Pinpoint the cell where the given text exists, returning its [x, y] midpoint coordinate. 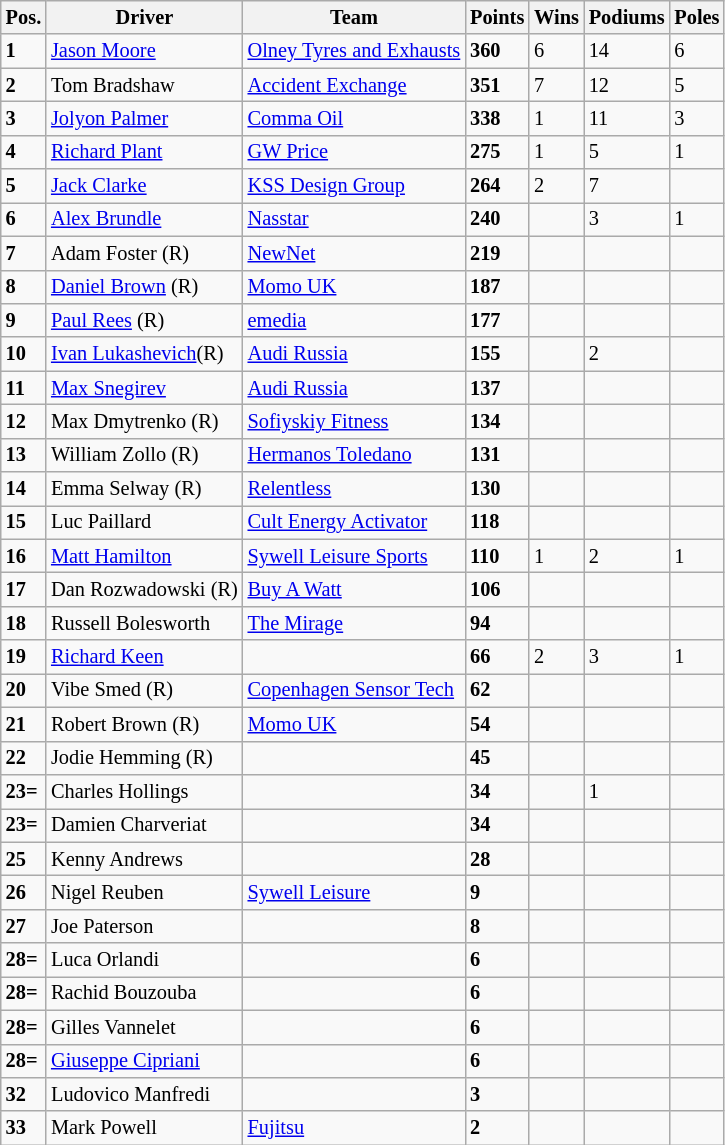
Alex Brundle [144, 219]
177 [497, 320]
338 [497, 118]
Max Dmytrenko (R) [144, 421]
NewNet [354, 253]
Joe Paterson [144, 926]
The Mirage [354, 623]
106 [497, 589]
19 [24, 657]
Comma Oil [354, 118]
Jason Moore [144, 51]
Giuseppe Cipriani [144, 1061]
Russell Bolesworth [144, 623]
Wins [556, 17]
Emma Selway (R) [144, 489]
16 [24, 556]
Points [497, 17]
134 [497, 421]
264 [497, 186]
Sywell Leisure Sports [354, 556]
Luc Paillard [144, 522]
KSS Design Group [354, 186]
Tom Bradshaw [144, 85]
13 [24, 455]
62 [497, 690]
28 [497, 859]
360 [497, 51]
Sywell Leisure [354, 892]
240 [497, 219]
110 [497, 556]
Buy A Watt [354, 589]
22 [24, 758]
10 [24, 354]
4 [24, 152]
Max Snegirev [144, 388]
130 [497, 489]
15 [24, 522]
Dan Rozwadowski (R) [144, 589]
Jack Clarke [144, 186]
131 [497, 455]
20 [24, 690]
Team [354, 17]
26 [24, 892]
Pos. [24, 17]
Vibe Smed (R) [144, 690]
Daniel Brown (R) [144, 287]
Charles Hollings [144, 791]
45 [497, 758]
Relentless [354, 489]
Paul Rees (R) [144, 320]
Accident Exchange [354, 85]
21 [24, 724]
66 [497, 657]
187 [497, 287]
Richard Plant [144, 152]
275 [497, 152]
18 [24, 623]
Luca Orlandi [144, 960]
Kenny Andrews [144, 859]
Richard Keen [144, 657]
Robert Brown (R) [144, 724]
54 [497, 724]
Fujitsu [354, 1128]
Podiums [627, 17]
Cult Energy Activator [354, 522]
Sofiyskiy Fitness [354, 421]
Jodie Hemming (R) [144, 758]
Driver [144, 17]
emedia [354, 320]
94 [497, 623]
17 [24, 589]
GW Price [354, 152]
155 [497, 354]
Jolyon Palmer [144, 118]
Copenhagen Sensor Tech [354, 690]
Ivan Lukashevich(R) [144, 354]
Adam Foster (R) [144, 253]
137 [497, 388]
32 [24, 1094]
Hermanos Toledano [354, 455]
Mark Powell [144, 1128]
Nasstar [354, 219]
33 [24, 1128]
Matt Hamilton [144, 556]
Olney Tyres and Exhausts [354, 51]
118 [497, 522]
27 [24, 926]
Rachid Bouzouba [144, 993]
Damien Charveriat [144, 825]
Poles [696, 17]
Nigel Reuben [144, 892]
Gilles Vannelet [144, 1027]
William Zollo (R) [144, 455]
219 [497, 253]
25 [24, 859]
Ludovico Manfredi [144, 1094]
351 [497, 85]
